From the cell containing the given text, extract its center point as (X, Y) coordinate. 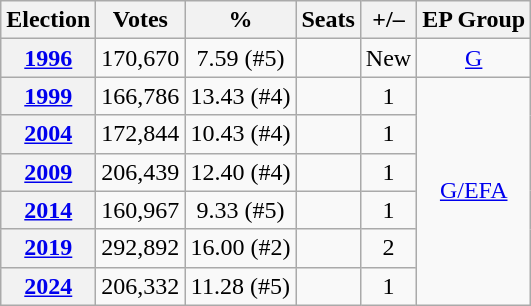
16.00 (#2) (240, 248)
172,844 (140, 134)
206,332 (140, 286)
13.43 (#4) (240, 96)
10.43 (#4) (240, 134)
2019 (48, 248)
Votes (140, 20)
2004 (48, 134)
1999 (48, 96)
G (474, 58)
9.33 (#5) (240, 210)
160,967 (140, 210)
1996 (48, 58)
New (388, 58)
2024 (48, 286)
206,439 (140, 172)
292,892 (140, 248)
166,786 (140, 96)
% (240, 20)
G/EFA (474, 191)
12.40 (#4) (240, 172)
170,670 (140, 58)
2 (388, 248)
EP Group (474, 20)
2009 (48, 172)
2014 (48, 210)
7.59 (#5) (240, 58)
11.28 (#5) (240, 286)
Seats (328, 20)
Election (48, 20)
+/– (388, 20)
